Determine the (x, y) coordinate at the center of the cell enclosing the given text.  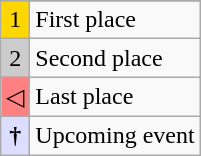
Last place (115, 97)
◁ (16, 97)
1 (16, 20)
Upcoming event (115, 135)
Second place (115, 58)
First place (115, 20)
† (16, 135)
2 (16, 58)
